Capture the cell that displays the provided text and extract its [X, Y] central coordinate. 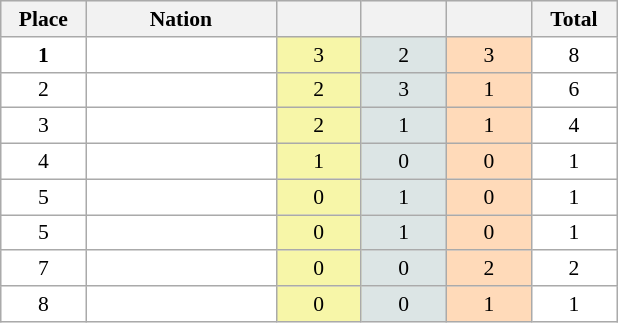
7 [44, 269]
Total [574, 19]
6 [574, 90]
Place [44, 19]
Nation [181, 19]
